Scan for the cell matching the given text and deliver its (x, y) coordinate at center. 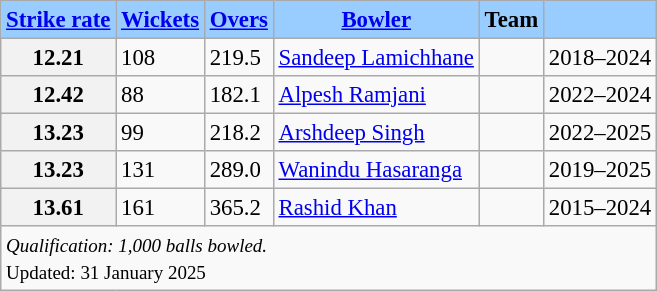
Sandeep Lamichhane (376, 58)
2019–2025 (600, 170)
365.2 (238, 208)
12.42 (58, 95)
161 (160, 208)
Arshdeep Singh (376, 133)
219.5 (238, 58)
88 (160, 95)
2022–2024 (600, 95)
Bowler (376, 20)
Rashid Khan (376, 208)
Overs (238, 20)
2015–2024 (600, 208)
99 (160, 133)
289.0 (238, 170)
12.21 (58, 58)
Team (511, 20)
Wanindu Hasaranga (376, 170)
218.2 (238, 133)
2018–2024 (600, 58)
Alpesh Ramjani (376, 95)
13.61 (58, 208)
2022–2025 (600, 133)
182.1 (238, 95)
Qualification: 1,000 balls bowled. Updated: 31 January 2025 (329, 258)
108 (160, 58)
131 (160, 170)
Strike rate (58, 20)
Wickets (160, 20)
